Extract the (x, y) coordinate from the center of the cell holding the provided text.  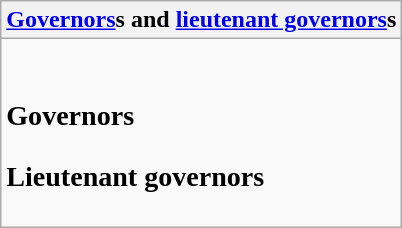
GovernorsLieutenant governors (202, 133)
Governorss and lieutenant governorss (202, 20)
